For the text-containing cell, return its midpoint in [X, Y] coordinate format. 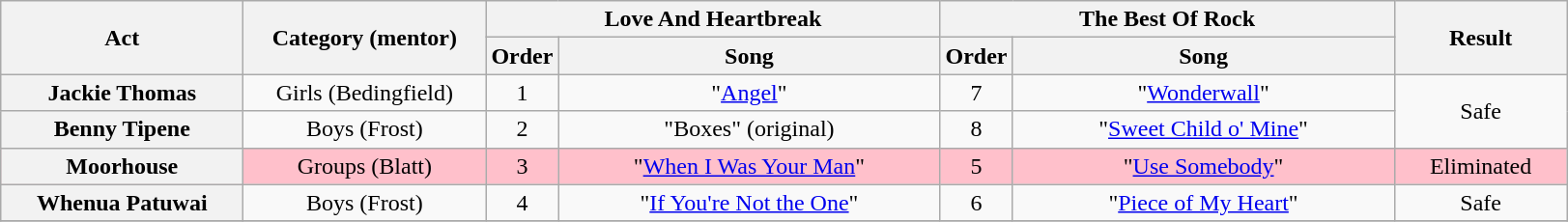
The Best Of Rock [1167, 19]
Jackie Thomas [122, 93]
Moorhouse [122, 166]
"Use Somebody" [1204, 166]
Girls (Bedingfield) [365, 93]
"Boxes" (original) [750, 129]
"When I Was Your Man" [750, 166]
"Angel" [750, 93]
"Piece of My Heart" [1204, 203]
8 [976, 129]
Eliminated [1480, 166]
Whenua Patuwai [122, 203]
4 [522, 203]
3 [522, 166]
Benny Tipene [122, 129]
Groups (Blatt) [365, 166]
Result [1480, 38]
2 [522, 129]
5 [976, 166]
"Sweet Child o' Mine" [1204, 129]
Act [122, 38]
"Wonderwall" [1204, 93]
6 [976, 203]
Love And Heartbreak [713, 19]
"If You're Not the One" [750, 203]
1 [522, 93]
7 [976, 93]
Category (mentor) [365, 38]
